Detect which cell encompasses the target text, then output its (x, y) center coordinate. 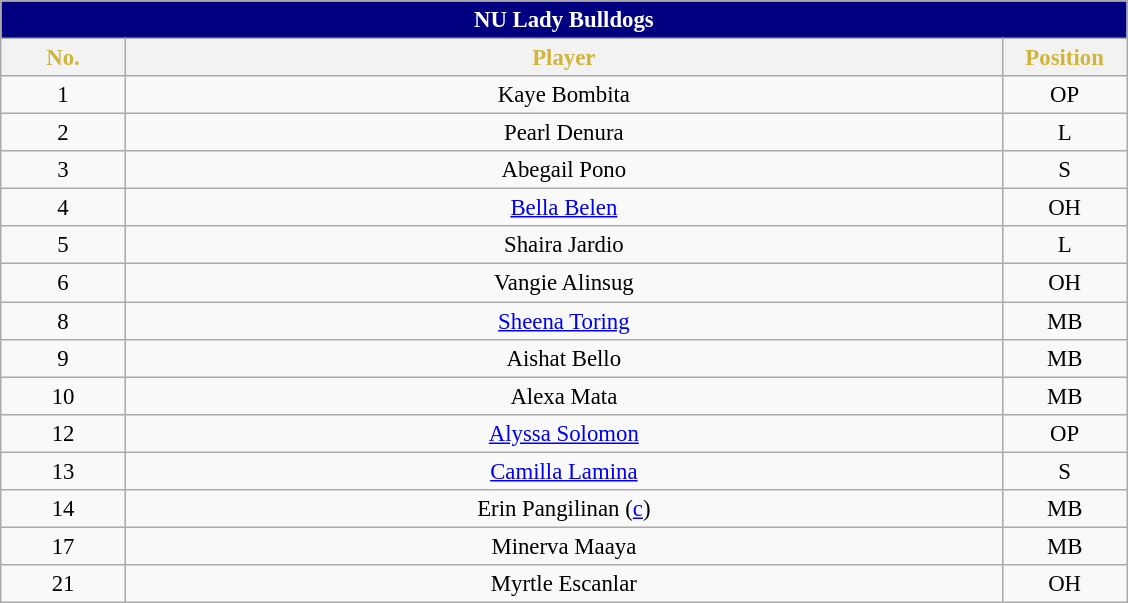
Vangie Alinsug (564, 283)
NU Lady Bulldogs (564, 20)
Bella Belen (564, 208)
Pearl Denura (564, 133)
Sheena Toring (564, 321)
9 (64, 358)
4 (64, 208)
Minerva Maaya (564, 546)
Erin Pangilinan (c) (564, 509)
Shaira Jardio (564, 245)
Alexa Mata (564, 396)
Camilla Lamina (564, 471)
6 (64, 283)
14 (64, 509)
5 (64, 245)
Abegail Pono (564, 170)
8 (64, 321)
Myrtle Escanlar (564, 584)
Kaye Bombita (564, 95)
21 (64, 584)
Position (1064, 58)
12 (64, 433)
17 (64, 546)
Alyssa Solomon (564, 433)
3 (64, 170)
No. (64, 58)
13 (64, 471)
2 (64, 133)
Player (564, 58)
Aishat Bello (564, 358)
10 (64, 396)
1 (64, 95)
